Pinpoint the cell where the given text exists, returning its [X, Y] midpoint coordinate. 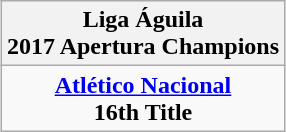
Liga Águila2017 Apertura Champions [142, 34]
Atlético Nacional16th Title [142, 98]
